Identify which cell holds the provided text, then report its (X, Y) central coordinate. 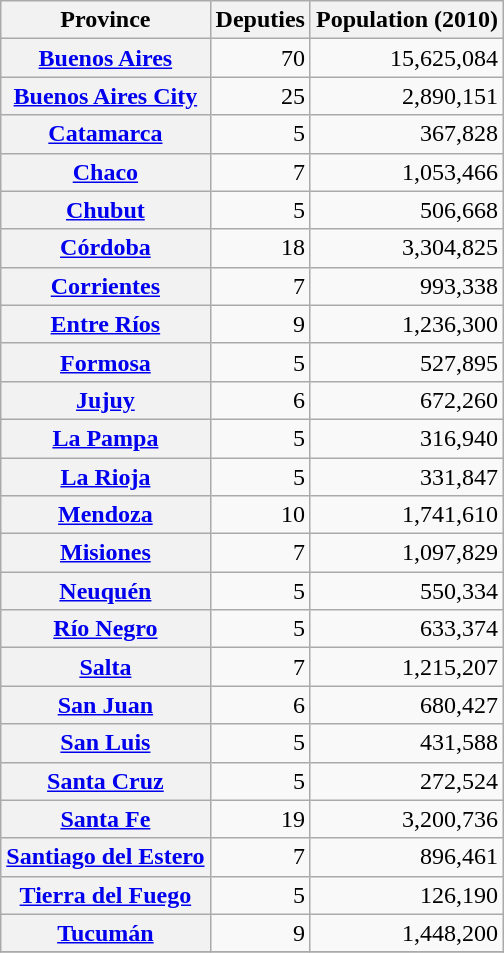
Santa Fe (106, 819)
Entre Ríos (106, 324)
633,374 (406, 629)
527,895 (406, 362)
Salta (106, 667)
San Juan (106, 705)
1,236,300 (406, 324)
Population (2010) (406, 20)
1,741,610 (406, 515)
La Rioja (106, 477)
Jujuy (106, 400)
Corrientes (106, 286)
19 (260, 819)
Río Negro (106, 629)
Catamarca (106, 134)
Santa Cruz (106, 781)
Formosa (106, 362)
126,190 (406, 895)
Neuquén (106, 591)
Córdoba (106, 248)
993,338 (406, 286)
Province (106, 20)
Santiago del Estero (106, 857)
70 (260, 58)
1,215,207 (406, 667)
Tierra del Fuego (106, 895)
1,097,829 (406, 553)
1,053,466 (406, 172)
3,304,825 (406, 248)
San Luis (106, 743)
1,448,200 (406, 933)
3,200,736 (406, 819)
367,828 (406, 134)
25 (260, 96)
Chubut (106, 210)
Mendoza (106, 515)
Buenos Aires City (106, 96)
431,588 (406, 743)
506,668 (406, 210)
672,260 (406, 400)
331,847 (406, 477)
Misiones (106, 553)
Deputies (260, 20)
Chaco (106, 172)
2,890,151 (406, 96)
896,461 (406, 857)
Tucumán (106, 933)
15,625,084 (406, 58)
316,940 (406, 438)
18 (260, 248)
272,524 (406, 781)
10 (260, 515)
Buenos Aires (106, 58)
680,427 (406, 705)
550,334 (406, 591)
La Pampa (106, 438)
